Return [x, y] of the center of cell containing provided text 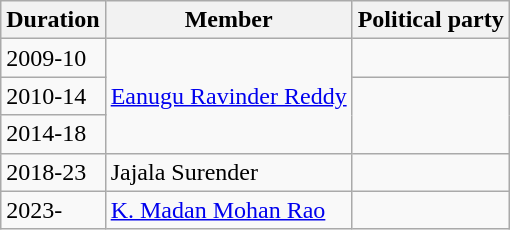
2023- [53, 210]
K. Madan Mohan Rao [228, 210]
2010-14 [53, 96]
Member [228, 20]
Duration [53, 20]
Jajala Surender [228, 172]
2014-18 [53, 134]
2009-10 [53, 58]
Political party [430, 20]
2018-23 [53, 172]
Eanugu Ravinder Reddy [228, 96]
